For the text-containing cell, return its midpoint in [X, Y] coordinate format. 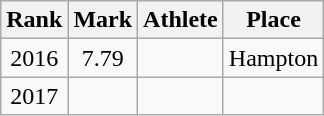
Rank [34, 20]
7.79 [103, 58]
2017 [34, 96]
Mark [103, 20]
2016 [34, 58]
Hampton [273, 58]
Athlete [181, 20]
Place [273, 20]
